Find where the given text appears and provide that cell's center as [x, y] coordinate. 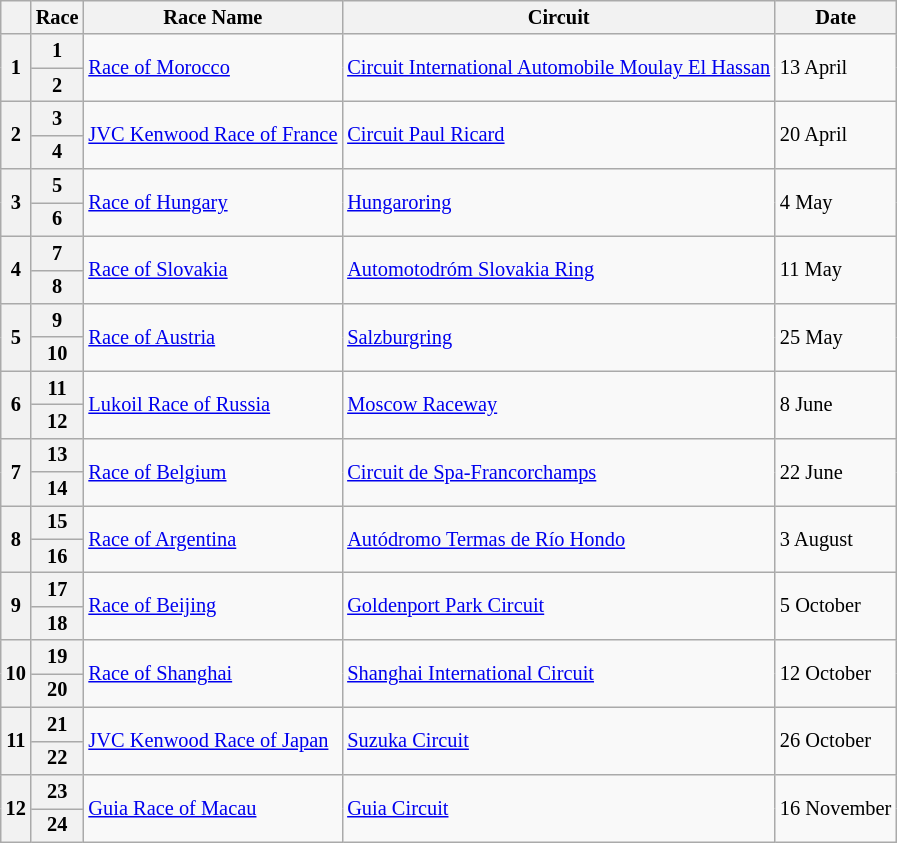
25 May [836, 336]
Race of Austria [212, 336]
19 [58, 657]
Guia Circuit [558, 808]
Race of Shanghai [212, 674]
13 April [836, 68]
22 June [836, 472]
26 October [836, 740]
Automotodróm Slovakia Ring [558, 270]
Lukoil Race of Russia [212, 404]
Autódromo Termas de Río Hondo [558, 538]
22 [58, 758]
16 November [836, 808]
8 June [836, 404]
5 October [836, 606]
14 [58, 489]
Race Name [212, 17]
11 May [836, 270]
Race of Morocco [212, 68]
17 [58, 589]
JVC Kenwood Race of France [212, 134]
23 [58, 791]
24 [58, 825]
15 [58, 522]
Shanghai International Circuit [558, 674]
Circuit Paul Ricard [558, 134]
13 [58, 455]
16 [58, 556]
12 October [836, 674]
Race of Argentina [212, 538]
JVC Kenwood Race of Japan [212, 740]
Race [58, 17]
Goldenport Park Circuit [558, 606]
Race of Slovakia [212, 270]
Moscow Raceway [558, 404]
Date [836, 17]
Race of Belgium [212, 472]
Hungaroring [558, 202]
Race of Beijing [212, 606]
Circuit [558, 17]
18 [58, 623]
Circuit International Automobile Moulay El Hassan [558, 68]
4 May [836, 202]
Guia Race of Macau [212, 808]
Salzburgring [558, 336]
20 [58, 690]
20 April [836, 134]
3 August [836, 538]
Race of Hungary [212, 202]
Circuit de Spa-Francorchamps [558, 472]
21 [58, 724]
Suzuka Circuit [558, 740]
